Find where the given text appears and provide that cell's center as [x, y] coordinate. 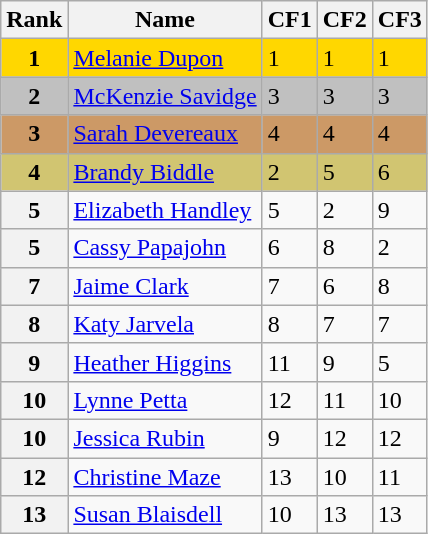
Elizabeth Handley [165, 210]
Heather Higgins [165, 362]
CF1 [290, 20]
Sarah Devereaux [165, 134]
Christine Maze [165, 477]
Jessica Rubin [165, 438]
Name [165, 20]
Rank [34, 20]
Katy Jarvela [165, 324]
McKenzie Savidge [165, 96]
Cassy Papajohn [165, 248]
Brandy Biddle [165, 172]
CF3 [400, 20]
CF2 [344, 20]
Susan Blaisdell [165, 515]
Melanie Dupon [165, 58]
Lynne Petta [165, 400]
Jaime Clark [165, 286]
